Extract the (x, y) coordinate from the center of the cell holding the provided text.  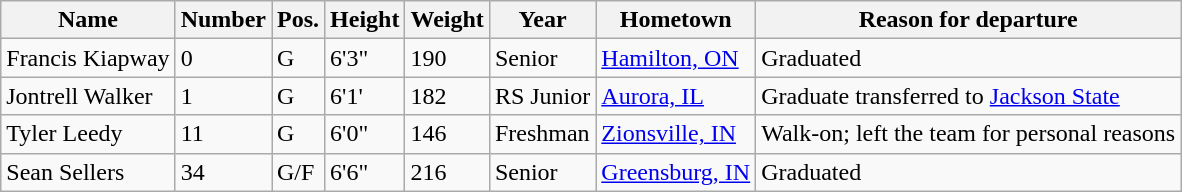
11 (223, 134)
6'1' (365, 96)
0 (223, 58)
Aurora, IL (676, 96)
190 (447, 58)
216 (447, 172)
Number (223, 20)
RS Junior (542, 96)
6'0" (365, 134)
Freshman (542, 134)
Reason for departure (968, 20)
6'3" (365, 58)
Weight (447, 20)
Tyler Leedy (88, 134)
Pos. (298, 20)
Height (365, 20)
Year (542, 20)
Hamilton, ON (676, 58)
182 (447, 96)
Jontrell Walker (88, 96)
1 (223, 96)
Walk-on; left the team for personal reasons (968, 134)
Graduate transferred to Jackson State (968, 96)
Hometown (676, 20)
Francis Kiapway (88, 58)
Greensburg, IN (676, 172)
Sean Sellers (88, 172)
Name (88, 20)
G/F (298, 172)
6'6" (365, 172)
34 (223, 172)
Zionsville, IN (676, 134)
146 (447, 134)
